Identify which cell holds the provided text, then report its (X, Y) central coordinate. 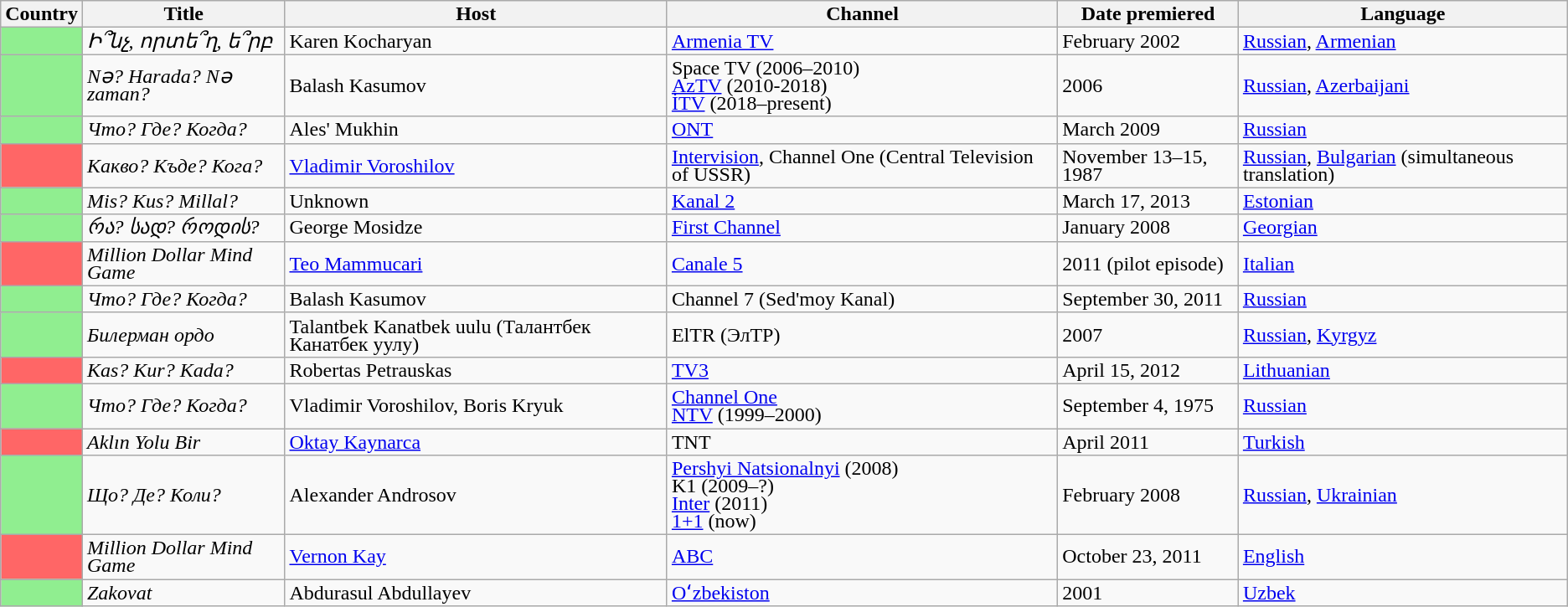
March 17, 2013 (1148, 201)
Date premiered (1148, 14)
2007 (1148, 335)
ABC (862, 558)
Channel OneNTV (1999–2000) (862, 405)
Vladimir Voroshilov (476, 166)
Ales' Mukhin (476, 130)
Canale 5 (862, 263)
Karen Kocharyan (476, 41)
Aklın Yolu Bir (183, 442)
Host (476, 14)
Mis? Kus? Millal? (183, 201)
2001 (1148, 593)
Italian (1402, 263)
Uzbek (1402, 593)
Armenia TV (862, 41)
February 2008 (1148, 496)
Channel 7 (Sed'moy Kanal) (862, 299)
Georgian (1402, 228)
April 2011 (1148, 442)
Oktay Kaynarca (476, 442)
Lithuanian (1402, 370)
Title (183, 14)
Oʻzbekiston (862, 593)
Nə? Harada? Nə zaman? (183, 85)
Kanal 2 (862, 201)
ElTR (ЭлТР) (862, 335)
Russian, Kyrgyz (1402, 335)
Russian, Bulgarian (simultaneous translation) (1402, 166)
Билерман ордо (183, 335)
January 2008 (1148, 228)
Russian, Azerbaijani (1402, 85)
Unknown (476, 201)
Какво? Къде? Кога? (183, 166)
September 30, 2011 (1148, 299)
Country (42, 14)
Russian, Ukrainian (1402, 496)
Zakovat (183, 593)
რა? სად? როდის? (183, 228)
2011 (pilot episode) (1148, 263)
TV3 (862, 370)
October 23, 2011 (1148, 558)
Abdurasul Abdullayev (476, 593)
Language (1402, 14)
Talantbek Kanatbek uulu (Талантбек Канатбек уулу) (476, 335)
Robertas Petrauskas (476, 370)
Vernon Kay (476, 558)
Ի՞նչ, որտե՞ղ, ե՞րբ (183, 41)
Pershyi Natsionalnyi (2008)K1 (2009–?)Inter (2011)1+1 (now) (862, 496)
April 15, 2012 (1148, 370)
Vladimir Voroshilov, Boris Kryuk (476, 405)
Channel (862, 14)
Teo Mammucari (476, 263)
Russian, Armenian (1402, 41)
February 2002 (1148, 41)
September 4, 1975 (1148, 405)
Estonian (1402, 201)
English (1402, 558)
ONT (862, 130)
George Mosidze (476, 228)
Space TV (2006–2010)AzTV (2010-2018)İTV (2018–present) (862, 85)
2006 (1148, 85)
Alexander Androsov (476, 496)
Kas? Kur? Kada? (183, 370)
November 13–15, 1987 (1148, 166)
First Channel (862, 228)
March 2009 (1148, 130)
Intervision, Channel One (Central Television of USSR) (862, 166)
TNT (862, 442)
Turkish (1402, 442)
Що? Де? Коли? (183, 496)
